Scan for the cell matching the given text and deliver its (x, y) coordinate at center. 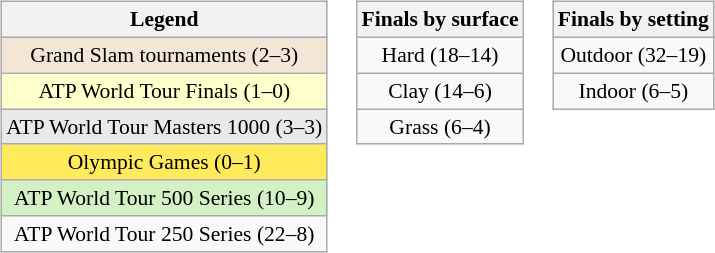
ATP World Tour 500 Series (10–9) (164, 198)
ATP World Tour 250 Series (22–8) (164, 234)
Grass (6–4) (440, 127)
Finals by surface (440, 20)
ATP World Tour Masters 1000 (3–3) (164, 127)
Indoor (6–5) (634, 91)
Olympic Games (0–1) (164, 162)
Outdoor (32–19) (634, 55)
Hard (18–14) (440, 55)
Clay (14–6) (440, 91)
Legend (164, 20)
Grand Slam tournaments (2–3) (164, 55)
Finals by setting (634, 20)
ATP World Tour Finals (1–0) (164, 91)
